Identify which cell holds the provided text, then report its [X, Y] central coordinate. 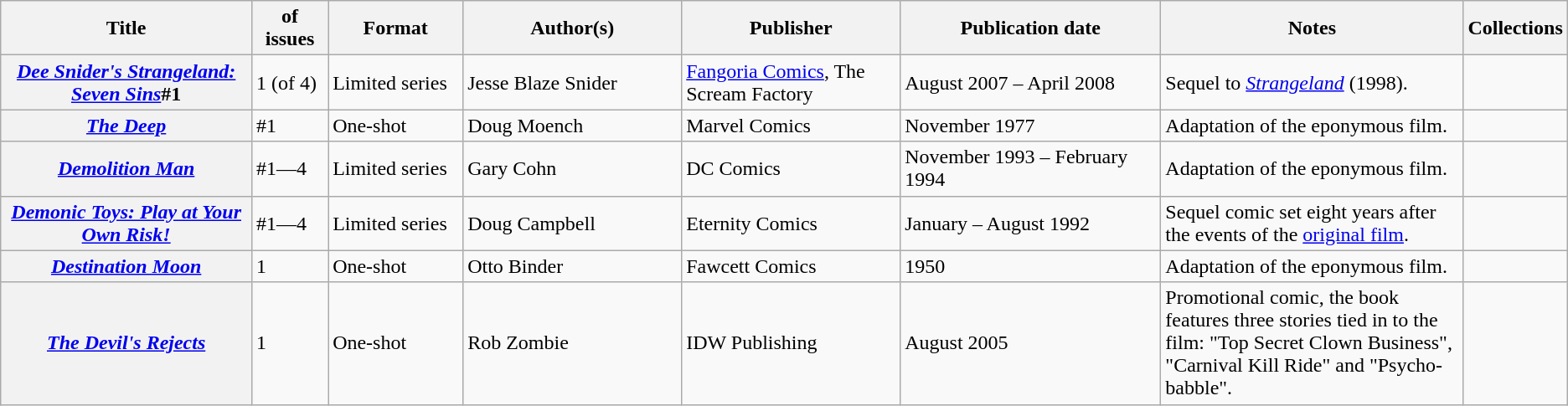
January – August 1992 [1030, 223]
November 1993 – February 1994 [1030, 169]
November 1977 [1030, 126]
Publisher [791, 28]
Doug Campbell [573, 223]
Demonic Toys: Play at Your Own Risk! [126, 223]
Eternity Comics [791, 223]
Jesse Blaze Snider [573, 82]
Publication date [1030, 28]
Destination Moon [126, 266]
Rob Zombie [573, 343]
Promotional comic, the book features three stories tied in to the film: "Top Secret Clown Business", "Carnival Kill Ride" and "Psycho-babble". [1312, 343]
Collections [1515, 28]
Dee Snider's Strangeland: Seven Sins#1 [126, 82]
Fawcett Comics [791, 266]
Author(s) [573, 28]
The Devil's Rejects [126, 343]
Otto Binder [573, 266]
Sequel to Strangeland (1998). [1312, 82]
Gary Cohn [573, 169]
Fangoria Comics, The Scream Factory [791, 82]
The Deep [126, 126]
DC Comics [791, 169]
Demolition Man [126, 169]
Notes [1312, 28]
IDW Publishing [791, 343]
Marvel Comics [791, 126]
Title [126, 28]
August 2005 [1030, 343]
1 (of 4) [290, 82]
August 2007 – April 2008 [1030, 82]
#1 [290, 126]
Sequel comic set eight years after the events of the original film. [1312, 223]
of issues [290, 28]
1950 [1030, 266]
Format [395, 28]
Doug Moench [573, 126]
